Pinpoint the cell where the given text exists, returning its [X, Y] midpoint coordinate. 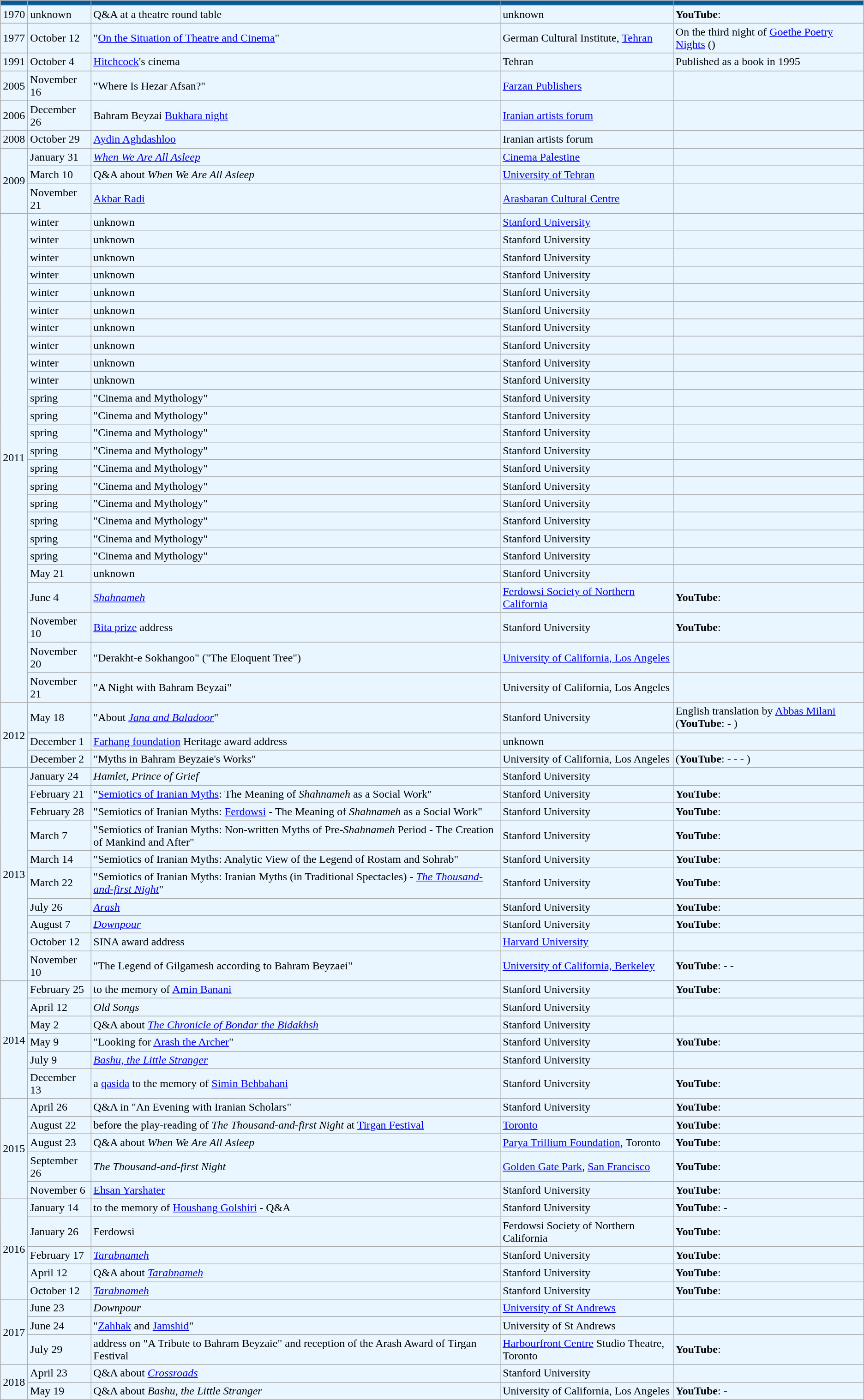
"Semiotics of Iranian Myths: Non-written Myths of Pre-Shahnameh Period - The Creation of Mankind and After" [295, 835]
February 17 [59, 1256]
March 14 [59, 859]
2012 [14, 735]
"Semiotics of Iranian Myths: Iranian Myths (in Traditional Spectacles) - The Thousand-and-first Night" [295, 883]
"Semiotics of Iranian Myths: The Meaning of Shahnameh as a Social Work" [295, 794]
June 4 [59, 597]
January 31 [59, 157]
February 21 [59, 794]
When We Are All Asleep [295, 157]
Q&A in "An Evening with Iranian Scholars" [295, 1107]
2015 [14, 1148]
address on "A Tribute to Bahram Beyzaie" and reception of the Arash Award of Tirgan Festival [295, 1350]
January 26 [59, 1232]
"About Jana and Baladoor" [295, 717]
February 25 [59, 990]
Arash [295, 907]
Farhang foundation Heritage award address [295, 741]
September 26 [59, 1166]
2009 [14, 181]
On the third night of Goethe Poetry Nights () [768, 38]
"Semiotics of Iranian Myths: Analytic View of the Legend of Rostam and Sohrab" [295, 859]
2014 [14, 1039]
Bahram Beyzai Bukhara night [295, 115]
November 6 [59, 1190]
Q&A about Tarabnameh [295, 1273]
"Semiotics of Iranian Myths: Ferdowsi - The Meaning of Shahnameh as a Social Work" [295, 811]
November 16 [59, 86]
2005 [14, 86]
Bita prize address [295, 628]
June 24 [59, 1326]
July 9 [59, 1060]
May 2 [59, 1025]
"On the Situation of Theatre and Cinema" [295, 38]
Shahnameh [295, 597]
Farzan Publishers [587, 86]
Cinema Palestine [587, 157]
February 28 [59, 811]
"Looking for Arash the Archer" [295, 1042]
Published as a book in 1995 [768, 62]
June 23 [59, 1308]
1991 [14, 62]
"Where Is Hezar Afsan?" [295, 86]
April 26 [59, 1107]
May 18 [59, 717]
Hamlet, Prince of Grief [295, 776]
March 7 [59, 835]
December 2 [59, 759]
July 29 [59, 1350]
Golden Gate Park, San Francisco [587, 1166]
March 10 [59, 174]
May 9 [59, 1042]
Aydin Aghdashloo [295, 139]
May 19 [59, 1391]
2017 [14, 1332]
April 23 [59, 1373]
November 20 [59, 657]
December 26 [59, 115]
Tehran [587, 62]
October 4 [59, 62]
August 22 [59, 1125]
"Myths in Bahram Beyzaie's Works" [295, 759]
German Cultural Institute, Tehran [587, 38]
English translation by Abbas Milani (YouTube: - ) [768, 717]
Q&A about Crossroads [295, 1373]
2013 [14, 874]
August 7 [59, 925]
March 22 [59, 883]
"The Legend of Gilgamesh according to Bahram Beyzaei" [295, 966]
Harvard University [587, 942]
Q&A about The Chronicle of Bondar the Bidakhsh [295, 1025]
"Derakht-e Sokhangoo" ("The Eloquent Tree") [295, 657]
YouTube: - - [768, 966]
December 1 [59, 741]
Toronto [587, 1125]
Arasbaran Cultural Centre [587, 198]
Harbourfront Centre Studio Theatre, Toronto [587, 1350]
January 24 [59, 776]
July 26 [59, 907]
Q&A about Bashu, the Little Stranger [295, 1391]
January 14 [59, 1208]
University of California, Berkeley [587, 966]
Ehsan Yarshater [295, 1190]
to the memory of Houshang Golshiri - Q&A [295, 1208]
"Zahhak and Jamshid" [295, 1326]
Bashu, the Little Stranger [295, 1060]
2016 [14, 1249]
before the play-reading of The Thousand-and-first Night at Tirgan Festival [295, 1125]
December 13 [59, 1084]
Old Songs [295, 1007]
Q&A at a theatre round table [295, 14]
May 21 [59, 574]
Hitchcock's cinema [295, 62]
Ferdowsi [295, 1232]
2008 [14, 139]
The Thousand-and-first Night [295, 1166]
(YouTube: - - - ) [768, 759]
1977 [14, 38]
"A Night with Bahram Beyzai" [295, 688]
2011 [14, 458]
October 29 [59, 139]
Parya Trillium Foundation, Toronto [587, 1142]
University of Tehran [587, 174]
2006 [14, 115]
Akbar Radi [295, 198]
2018 [14, 1382]
SINA award address [295, 942]
August 23 [59, 1142]
a qasida to the memory of Simin Behbahani [295, 1084]
to the memory of Amin Banani [295, 990]
1970 [14, 14]
